Pinpoint the cell where the given text exists, returning its [x, y] midpoint coordinate. 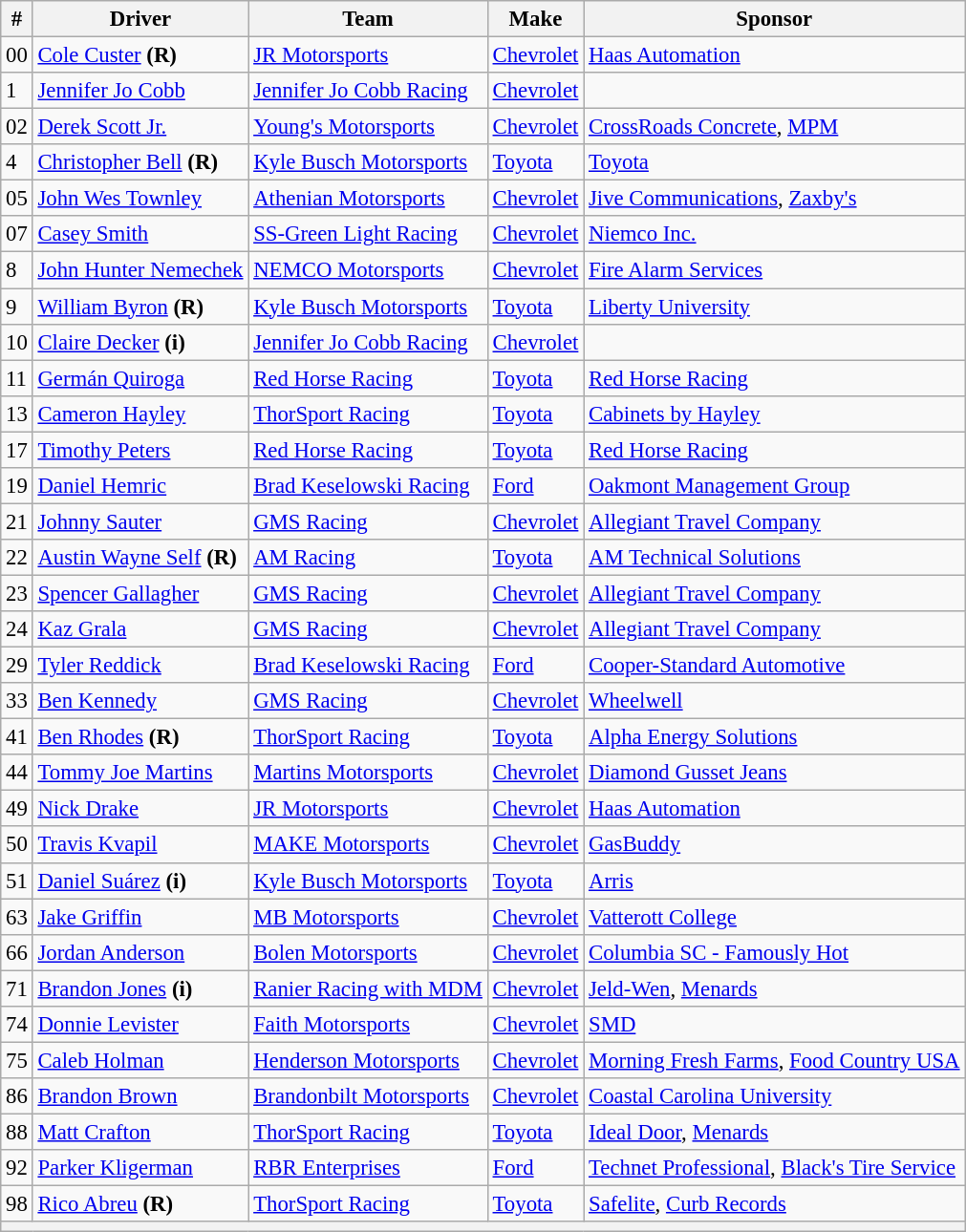
Make [535, 19]
Travis Kvapil [140, 845]
50 [17, 845]
Claire Decker (i) [140, 342]
92 [17, 1168]
Jeld-Wen, Menards [774, 988]
Henderson Motorsports [368, 1060]
Daniel Suárez (i) [140, 881]
SS-Green Light Racing [368, 234]
GasBuddy [774, 845]
Ben Rhodes (R) [140, 737]
41 [17, 737]
Morning Fresh Farms, Food Country USA [774, 1060]
AM Racing [368, 558]
Timothy Peters [140, 450]
RBR Enterprises [368, 1168]
Spencer Gallagher [140, 593]
Brandon Brown [140, 1096]
Technet Professional, Black's Tire Service [774, 1168]
00 [17, 55]
98 [17, 1204]
49 [17, 809]
Tommy Joe Martins [140, 773]
Johnny Sauter [140, 521]
4 [17, 162]
10 [17, 342]
Team [368, 19]
63 [17, 917]
17 [17, 450]
13 [17, 414]
Cabinets by Hayley [774, 414]
21 [17, 521]
22 [17, 558]
Columbia SC - Famously Hot [774, 952]
Coastal Carolina University [774, 1096]
Diamond Gusset Jeans [774, 773]
Caleb Holman [140, 1060]
MAKE Motorsports [368, 845]
88 [17, 1132]
MB Motorsports [368, 917]
Jake Griffin [140, 917]
Jive Communications, Zaxby's [774, 199]
Alpha Energy Solutions [774, 737]
Derek Scott Jr. [140, 127]
# [17, 19]
8 [17, 270]
9 [17, 307]
51 [17, 881]
Cole Custer (R) [140, 55]
Matt Crafton [140, 1132]
29 [17, 666]
75 [17, 1060]
1 [17, 91]
Young's Motorsports [368, 127]
Parker Kligerman [140, 1168]
Arris [774, 881]
Cooper-Standard Automotive [774, 666]
Christopher Bell (R) [140, 162]
Cameron Hayley [140, 414]
05 [17, 199]
Kaz Grala [140, 629]
Sponsor [774, 19]
John Wes Townley [140, 199]
Liberty University [774, 307]
Donnie Levister [140, 1025]
Athenian Motorsports [368, 199]
Brandon Jones (i) [140, 988]
11 [17, 378]
AM Technical Solutions [774, 558]
86 [17, 1096]
Wheelwell [774, 701]
SMD [774, 1025]
Casey Smith [140, 234]
Safelite, Curb Records [774, 1204]
Vatterott College [774, 917]
Ranier Racing with MDM [368, 988]
Austin Wayne Self (R) [140, 558]
Fire Alarm Services [774, 270]
William Byron (R) [140, 307]
19 [17, 486]
Tyler Reddick [140, 666]
71 [17, 988]
Bolen Motorsports [368, 952]
Jennifer Jo Cobb [140, 91]
Nick Drake [140, 809]
Brandonbilt Motorsports [368, 1096]
66 [17, 952]
02 [17, 127]
33 [17, 701]
Niemco Inc. [774, 234]
23 [17, 593]
Ideal Door, Menards [774, 1132]
Faith Motorsports [368, 1025]
Daniel Hemric [140, 486]
24 [17, 629]
Martins Motorsports [368, 773]
Ben Kennedy [140, 701]
John Hunter Nemechek [140, 270]
NEMCO Motorsports [368, 270]
Jordan Anderson [140, 952]
Oakmont Management Group [774, 486]
Germán Quiroga [140, 378]
07 [17, 234]
Rico Abreu (R) [140, 1204]
Driver [140, 19]
44 [17, 773]
74 [17, 1025]
CrossRoads Concrete, MPM [774, 127]
